Capture the cell that displays the provided text and extract its (x, y) central coordinate. 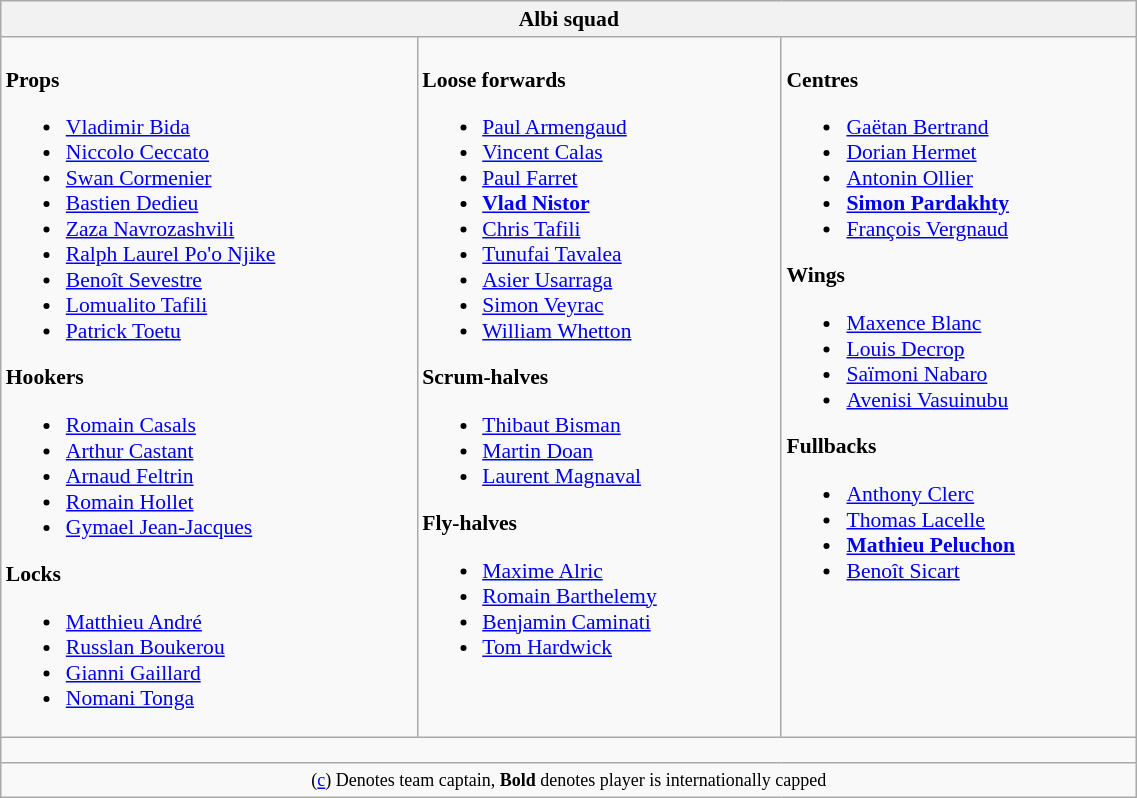
Albi squad (569, 19)
